Output the [X, Y] coordinate of the center of the cell containing the given text.  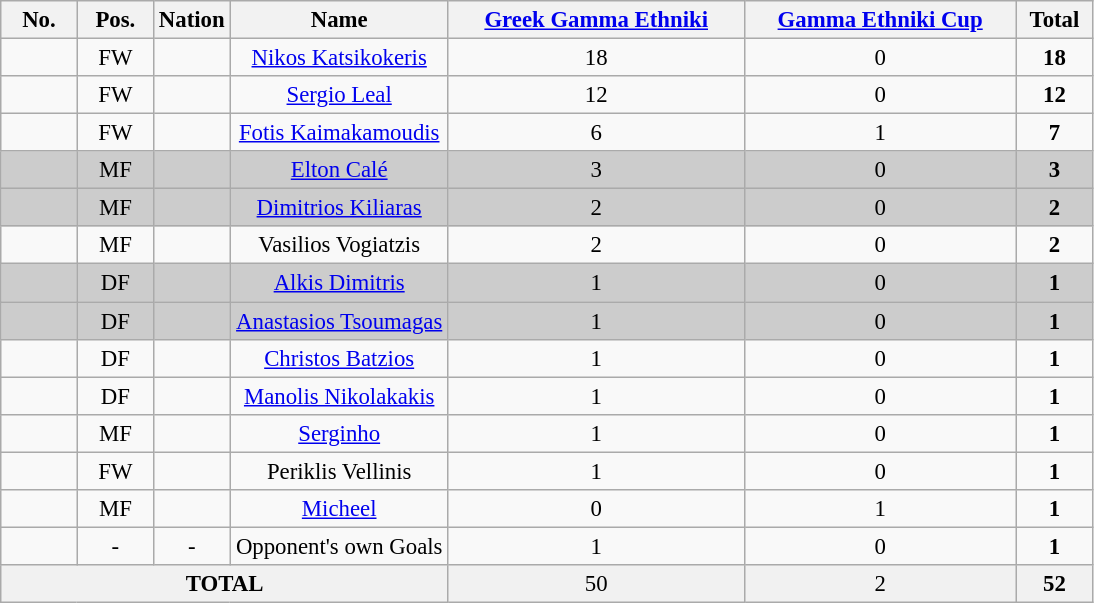
50 [596, 584]
Christos Batzios [339, 358]
Micheel [339, 509]
Fotis Kaimakamoudis [339, 133]
Vasilios Vogiatzis [339, 245]
Manolis Nikolakakis [339, 396]
Serginho [339, 433]
Sergio Leal [339, 95]
Total [1054, 20]
Gamma Ethniki Cup [880, 20]
Anastasios Tsoumagas [339, 321]
Greek Gamma Ethniki [596, 20]
6 [596, 133]
Opponent's own Goals [339, 546]
No. [39, 20]
Pos. [115, 20]
Nation [192, 20]
Dimitrios Kiliaras [339, 208]
Periklis Vellinis [339, 471]
TOTAL [225, 584]
Name [339, 20]
Nikos Katsikokeris [339, 58]
7 [1054, 133]
52 [1054, 584]
Alkis Dimitris [339, 283]
Elton Calé [339, 170]
